Output the (x, y) coordinate of the center of the cell containing the given text.  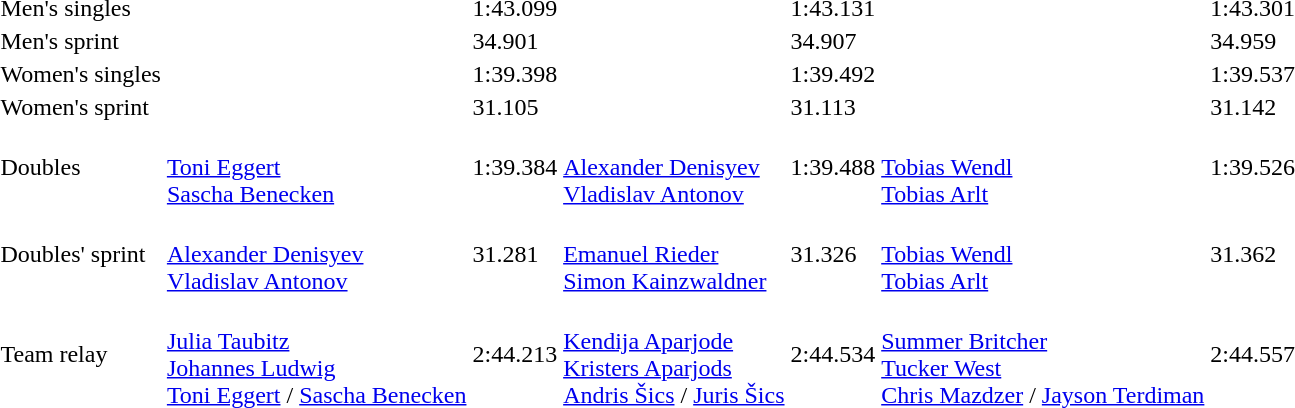
31.281 (515, 254)
1:39.384 (515, 167)
Emanuel RiederSimon Kainzwaldner (674, 254)
1:39.398 (515, 74)
1:39.492 (833, 74)
31.113 (833, 107)
34.901 (515, 41)
Toni EggertSascha Benecken (316, 167)
34.907 (833, 41)
1:39.488 (833, 167)
31.326 (833, 254)
31.105 (515, 107)
